Output the [X, Y] coordinate of the center of the cell containing the given text.  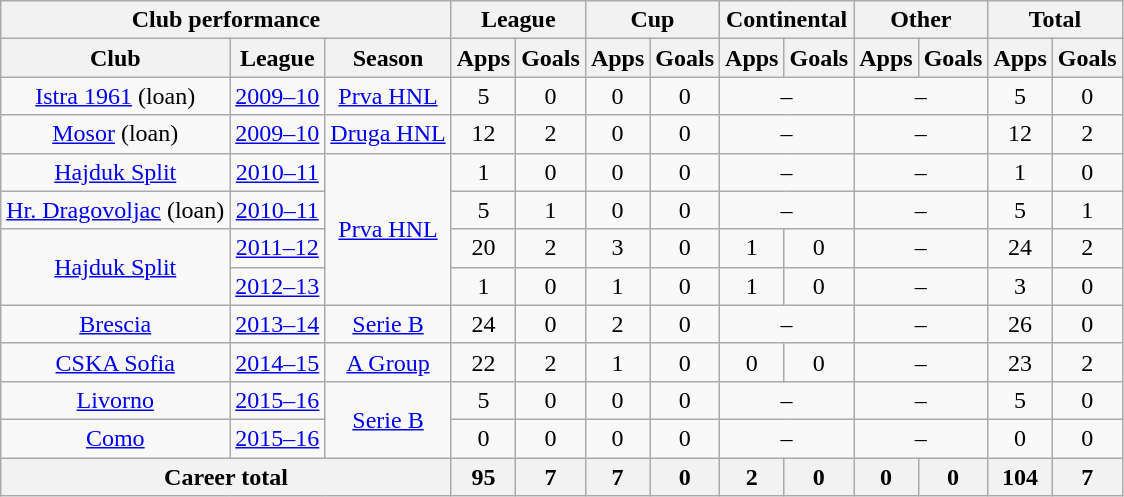
23 [1020, 362]
104 [1020, 477]
Druga HNL [388, 134]
CSKA Sofia [116, 362]
20 [483, 248]
Season [388, 58]
2011–12 [278, 248]
Istra 1961 (loan) [116, 96]
95 [483, 477]
26 [1020, 324]
Total [1055, 20]
Brescia [116, 324]
22 [483, 362]
Career total [226, 477]
Club [116, 58]
Hr. Dragovoljac (loan) [116, 210]
Other [921, 20]
2013–14 [278, 324]
Mosor (loan) [116, 134]
Club performance [226, 20]
Como [116, 438]
2014–15 [278, 362]
A Group [388, 362]
2012–13 [278, 286]
Continental [787, 20]
Livorno [116, 400]
Cup [652, 20]
